Capture the cell that displays the provided text and extract its [X, Y] central coordinate. 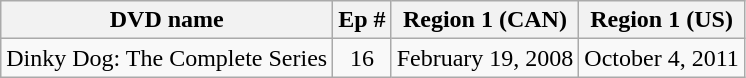
Region 1 (US) [662, 20]
16 [362, 58]
February 19, 2008 [485, 58]
October 4, 2011 [662, 58]
DVD name [167, 20]
Region 1 (CAN) [485, 20]
Ep # [362, 20]
Dinky Dog: The Complete Series [167, 58]
